Return [x, y] of the center of cell containing provided text 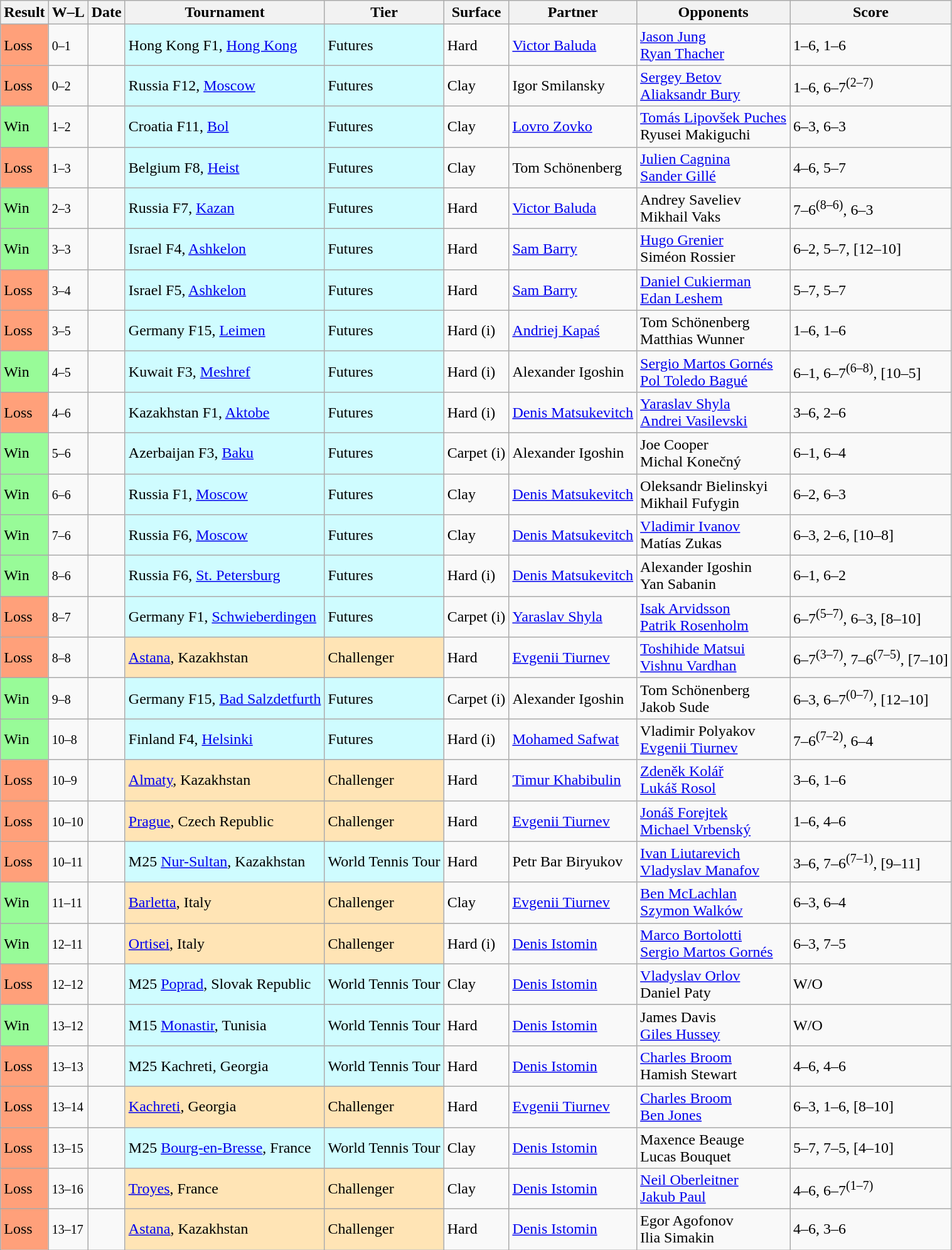
Vladimir Ivanov Matías Zukas [714, 535]
6–1, 6–2 [871, 576]
10–10 [68, 821]
Igor Smilansky [573, 85]
Prague, Czech Republic [225, 821]
Hugo Grenier Siméon Rossier [714, 249]
5–7, 5–7 [871, 290]
Croatia F11, Bol [225, 127]
Marco Bortolotti Sergio Martos Gornés [714, 943]
6–1, 6–7(6–8), [10–5] [871, 372]
Timur Khabibulin [573, 780]
M15 Monastir, Tunisia [225, 1025]
M25 Bourg-en-Bresse, France [225, 1148]
10–9 [68, 780]
Russia F1, Moscow [225, 493]
Russia F7, Kazan [225, 208]
Troyes, France [225, 1189]
Alexander Igoshin Yan Sabanin [714, 576]
Ben McLachlan Szymon Walków [714, 903]
Barletta, Italy [225, 903]
M25 Kachreti, Georgia [225, 1066]
Opponents [714, 13]
3–3 [68, 249]
Germany F1, Schwieberdingen [225, 617]
Vladimir Polyakov Evgenii Tiurnev [714, 740]
Yaraslav Shyla Andrei Vasilevski [714, 412]
Partner [573, 13]
Kachreti, Georgia [225, 1106]
Germany F15, Leimen [225, 330]
Russia F6, St. Petersburg [225, 576]
4–6, 6–7(1–7) [871, 1189]
1–2 [68, 127]
7–6 [68, 535]
6–3, 6–3 [871, 127]
Finland F4, Helsinki [225, 740]
13–13 [68, 1066]
Tier [384, 13]
W–L [68, 13]
Toshihide Matsui Vishnu Vardhan [714, 658]
13–17 [68, 1229]
1–3 [68, 167]
Isak Arvidsson Patrik Rosenholm [714, 617]
4–5 [68, 372]
3–6, 2–6 [871, 412]
Petr Bar Biryukov [573, 861]
Yaraslav Shyla [573, 617]
1–6, 6–7(2–7) [871, 85]
Joe Cooper Michal Konečný [714, 453]
4–6, 5–7 [871, 167]
Date [107, 13]
2–3 [68, 208]
Tom Schönenberg Matthias Wunner [714, 330]
Almaty, Kazakhstan [225, 780]
6–3, 6–4 [871, 903]
6–7(5–7), 6–3, [8–10] [871, 617]
Ivan Liutarevich Vladyslav Manafov [714, 861]
Lovro Zovko [573, 127]
4–6, 4–6 [871, 1066]
13–16 [68, 1189]
Daniel Cukierman Edan Leshem [714, 290]
4–6, 3–6 [871, 1229]
6–2, 5–7, [12–10] [871, 249]
Mohamed Safwat [573, 740]
6–1, 6–4 [871, 453]
Tournament [225, 13]
Charles Broom Hamish Stewart [714, 1066]
1–6, 4–6 [871, 821]
13–14 [68, 1106]
0–1 [68, 45]
Jonáš Forejtek Michael Vrbenský [714, 821]
5–7, 7–5, [4–10] [871, 1148]
8–6 [68, 576]
12–12 [68, 984]
Andrey Saveliev Mikhail Vaks [714, 208]
7–6(7–2), 6–4 [871, 740]
Russia F12, Moscow [225, 85]
5–6 [68, 453]
Neil Oberleitner Jakub Paul [714, 1189]
Zdeněk Kolář Lukáš Rosol [714, 780]
M25 Nur-Sultan, Kazakhstan [225, 861]
Hong Kong F1, Hong Kong [225, 45]
Tom Schönenberg Jakob Sude [714, 698]
Sergio Martos Gornés Pol Toledo Bagué [714, 372]
6–6 [68, 493]
Azerbaijan F3, Baku [225, 453]
3–6, 7–6(7–1), [9–11] [871, 861]
Maxence Beauge Lucas Bouquet [714, 1148]
6–2, 6–3 [871, 493]
6–3, 6–7(0–7), [12–10] [871, 698]
Score [871, 13]
9–8 [68, 698]
0–2 [68, 85]
Jason Jung Ryan Thacher [714, 45]
7–6(8–6), 6–3 [871, 208]
13–12 [68, 1025]
James Davis Giles Hussey [714, 1025]
6–3, 7–5 [871, 943]
Surface [476, 13]
Germany F15, Bad Salzdetfurth [225, 698]
6–7(3–7), 7–6(7–5), [7–10] [871, 658]
M25 Poprad, Slovak Republic [225, 984]
6–3, 1–6, [8–10] [871, 1106]
Julien Cagnina Sander Gillé [714, 167]
Vladyslav Orlov Daniel Paty [714, 984]
Andriej Kapaś [573, 330]
Tomás Lipovšek Puches Ryusei Makiguchi [714, 127]
10–11 [68, 861]
3–4 [68, 290]
Kazakhstan F1, Aktobe [225, 412]
3–6, 1–6 [871, 780]
Israel F4, Ashkelon [225, 249]
Result [24, 13]
Charles Broom Ben Jones [714, 1106]
Sergey Betov Aliaksandr Bury [714, 85]
6–3, 2–6, [10–8] [871, 535]
13–15 [68, 1148]
3–5 [68, 330]
Ortisei, Italy [225, 943]
Belgium F8, Heist [225, 167]
Russia F6, Moscow [225, 535]
8–7 [68, 617]
12–11 [68, 943]
11–11 [68, 903]
Egor Agofonov Ilia Simakin [714, 1229]
Tom Schönenberg [573, 167]
Oleksandr Bielinskyi Mikhail Fufygin [714, 493]
10–8 [68, 740]
Kuwait F3, Meshref [225, 372]
8–8 [68, 658]
4–6 [68, 412]
Israel F5, Ashkelon [225, 290]
